Detect which cell encompasses the target text, then output its [X, Y] center coordinate. 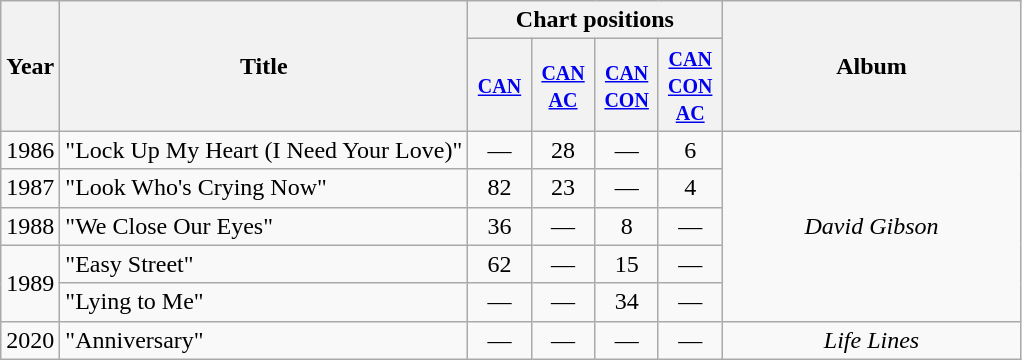
"Anniversary" [264, 340]
David Gibson [872, 226]
34 [627, 302]
23 [563, 188]
6 [690, 150]
62 [500, 264]
4 [690, 188]
CAN CON [627, 85]
CAN [500, 85]
1986 [30, 150]
15 [627, 264]
2020 [30, 340]
Life Lines [872, 340]
"Look Who's Crying Now" [264, 188]
1987 [30, 188]
"We Close Our Eyes" [264, 226]
28 [563, 150]
CAN CON AC [690, 85]
1988 [30, 226]
Title [264, 66]
"Easy Street" [264, 264]
Chart positions [595, 20]
8 [627, 226]
"Lock Up My Heart (I Need Your Love)" [264, 150]
"Lying to Me" [264, 302]
1989 [30, 283]
36 [500, 226]
Album [872, 66]
Year [30, 66]
82 [500, 188]
CAN AC [563, 85]
